Find where the given text appears and provide that cell's center as (x, y) coordinate. 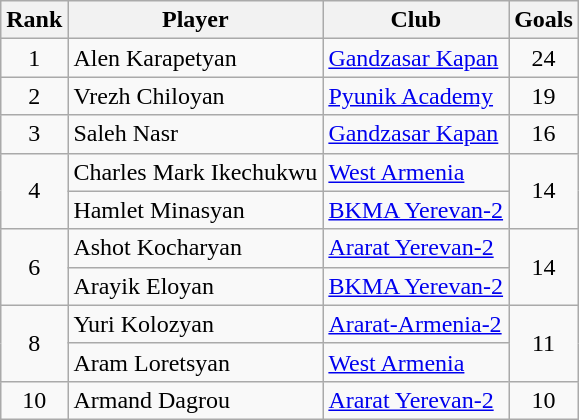
3 (34, 134)
4 (34, 191)
Vrezh Chiloyan (196, 96)
Charles Mark Ikechukwu (196, 172)
Player (196, 20)
Goals (544, 20)
Ashot Kocharyan (196, 248)
Club (416, 20)
Aram Loretsyan (196, 362)
1 (34, 58)
19 (544, 96)
6 (34, 267)
11 (544, 343)
Arayik Eloyan (196, 286)
8 (34, 343)
Ararat-Armenia-2 (416, 324)
24 (544, 58)
Armand Dagrou (196, 400)
Alen Karapetyan (196, 58)
16 (544, 134)
Pyunik Academy (416, 96)
Saleh Nasr (196, 134)
Hamlet Minasyan (196, 210)
2 (34, 96)
Rank (34, 20)
Yuri Kolozyan (196, 324)
